Determine the [x, y] coordinate at the center of the cell enclosing the given text.  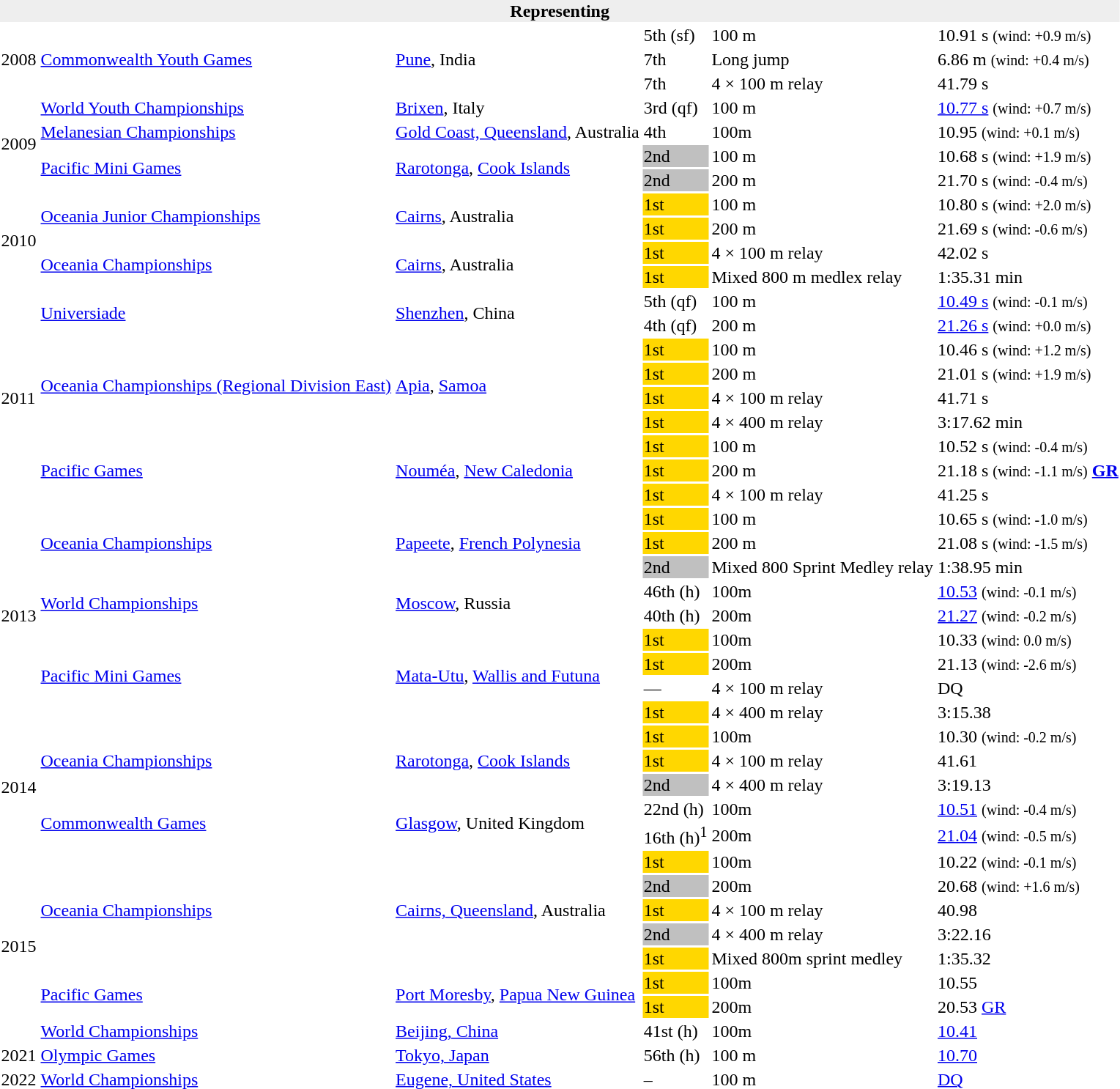
40.98 [1028, 910]
2008 [19, 59]
56th (h) [675, 1055]
10.55 [1028, 983]
10.52 s (wind: -0.4 m/s) [1028, 446]
Moscow, Russia [518, 604]
Mixed 800 m medlex relay [823, 277]
Pune, India [518, 59]
10.46 s (wind: +1.2 m/s) [1028, 350]
Commonwealth Games [216, 824]
10.77 s (wind: +0.7 m/s) [1028, 108]
20.53 GR [1028, 1007]
Universiade [216, 314]
10.41 [1028, 1031]
3:15.38 [1028, 712]
World Youth Championships [216, 108]
Nouméa, New Caledonia [518, 470]
1:35.32 [1028, 959]
10.30 (wind: -0.2 m/s) [1028, 737]
1:38.95 min [1028, 567]
1:35.31 min [1028, 277]
Apia, Samoa [518, 385]
3rd (qf) [675, 108]
2013 [19, 616]
46th (h) [675, 591]
2021 [19, 1055]
4th [675, 132]
10.91 s (wind: +0.9 m/s) [1028, 35]
Olympic Games [216, 1055]
16th (h)1 [675, 835]
Mixed 800 Sprint Medley relay [823, 567]
Commonwealth Youth Games [216, 59]
3:17.62 min [1028, 422]
21.69 s (wind: -0.6 m/s) [1028, 229]
42.02 s [1028, 253]
DQ [1028, 688]
21.13 (wind: -2.6 m/s) [1028, 664]
— [675, 688]
Mata-Utu, Wallis and Futuna [518, 676]
10.22 (wind: -0.1 m/s) [1028, 862]
40th (h) [675, 616]
2011 [19, 398]
Mixed 800m sprint medley [823, 959]
10.53 (wind: -0.1 m/s) [1028, 591]
21.18 s (wind: -1.1 m/s) GR [1028, 470]
21.08 s (wind: -1.5 m/s) [1028, 543]
41.61 [1028, 761]
41st (h) [675, 1031]
3:19.13 [1028, 785]
2015 [19, 947]
10.33 (wind: 0.0 m/s) [1028, 640]
Beijing, China [518, 1031]
Glasgow, United Kingdom [518, 824]
6.86 m (wind: +0.4 m/s) [1028, 59]
10.95 (wind: +0.1 m/s) [1028, 132]
Oceania Championships (Regional Division East) [216, 385]
21.04 (wind: -0.5 m/s) [1028, 835]
21.01 s (wind: +1.9 m/s) [1028, 374]
4th (qf) [675, 325]
Tokyo, Japan [518, 1055]
Port Moresby, Papua New Guinea [518, 995]
22nd (h) [675, 809]
10.49 s (wind: -0.1 m/s) [1028, 301]
5th (qf) [675, 301]
Gold Coast, Queensland, Australia [518, 132]
21.26 s (wind: +0.0 m/s) [1028, 325]
10.70 [1028, 1055]
41.79 s [1028, 84]
2009 [19, 144]
10.51 (wind: -0.4 m/s) [1028, 809]
10.80 s (wind: +2.0 m/s) [1028, 204]
10.65 s (wind: -1.0 m/s) [1028, 519]
Cairns, Queensland, Australia [518, 910]
Melanesian Championships [216, 132]
Representing [560, 11]
2010 [19, 240]
20.68 (wind: +1.6 m/s) [1028, 886]
2014 [19, 787]
41.25 s [1028, 495]
41.71 s [1028, 398]
Brixen, Italy [518, 108]
Oceania Junior Championships [216, 217]
21.27 (wind: -0.2 m/s) [1028, 616]
3:22.16 [1028, 934]
Shenzhen, China [518, 314]
10.68 s (wind: +1.9 m/s) [1028, 156]
21.70 s (wind: -0.4 m/s) [1028, 180]
5th (sf) [675, 35]
Papeete, French Polynesia [518, 543]
Long jump [823, 59]
